Extract the (X, Y) coordinate from the center of the cell holding the provided text.  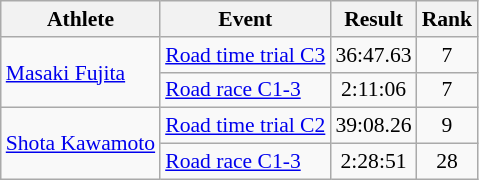
2:28:51 (373, 162)
2:11:06 (373, 90)
Result (373, 19)
Road time trial C2 (245, 126)
Athlete (80, 19)
Event (245, 19)
36:47.63 (373, 55)
Masaki Fujita (80, 72)
9 (448, 126)
39:08.26 (373, 126)
Shota Kawamoto (80, 144)
Road time trial C3 (245, 55)
Rank (448, 19)
28 (448, 162)
